Extract the [X, Y] coordinate from the center of the cell holding the provided text.  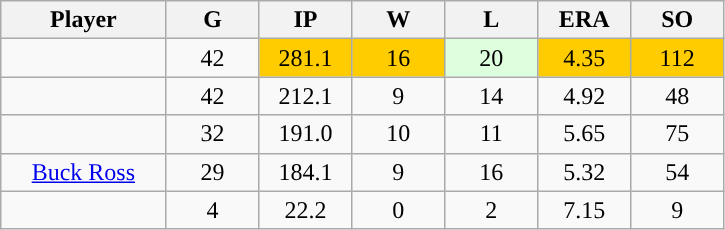
212.1 [306, 96]
W [398, 20]
4.35 [584, 58]
5.32 [584, 172]
G [212, 20]
ERA [584, 20]
IP [306, 20]
20 [492, 58]
L [492, 20]
29 [212, 172]
7.15 [584, 210]
112 [678, 58]
2 [492, 210]
281.1 [306, 58]
48 [678, 96]
14 [492, 96]
11 [492, 134]
Buck Ross [84, 172]
4 [212, 210]
32 [212, 134]
22.2 [306, 210]
191.0 [306, 134]
184.1 [306, 172]
SO [678, 20]
54 [678, 172]
75 [678, 134]
0 [398, 210]
10 [398, 134]
Player [84, 20]
4.92 [584, 96]
5.65 [584, 134]
